Search for the cell housing the specified text and yield its [x, y] center coordinate. 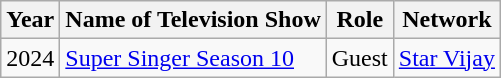
Year [30, 20]
Role [360, 20]
Name of Television Show [193, 20]
Guest [360, 58]
2024 [30, 58]
Super Singer Season 10 [193, 58]
Network [446, 20]
Star Vijay [446, 58]
